Detect which cell encompasses the target text, then output its (x, y) center coordinate. 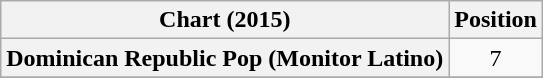
Chart (2015) (225, 20)
Dominican Republic Pop (Monitor Latino) (225, 58)
Position (496, 20)
7 (496, 58)
